Extract the [x, y] coordinate from the center of the cell holding the provided text.  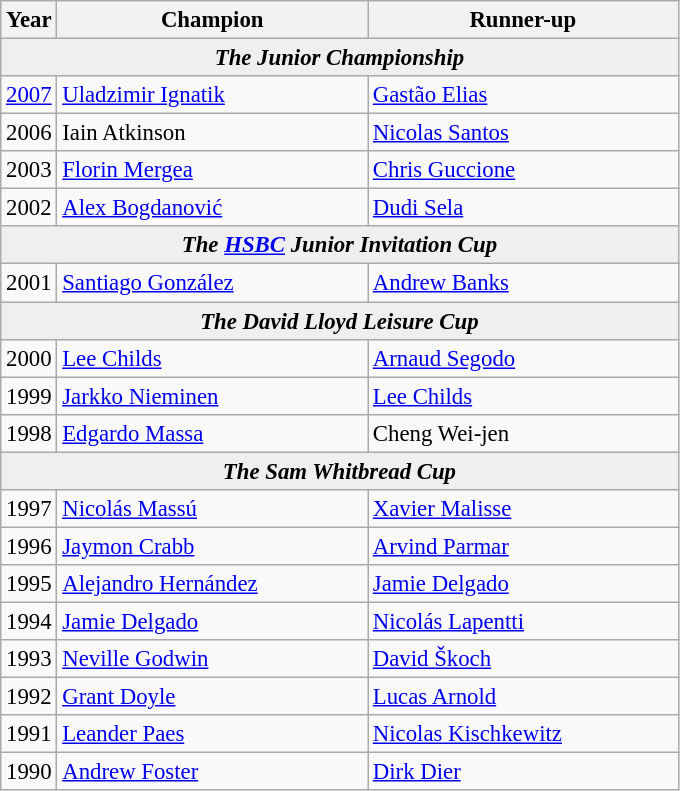
Arvind Parmar [524, 546]
Edgardo Massa [212, 433]
1993 [29, 659]
Year [29, 20]
Iain Atkinson [212, 133]
Leander Paes [212, 734]
1991 [29, 734]
2007 [29, 95]
Jaymon Crabb [212, 546]
Champion [212, 20]
Uladzimir Ignatik [212, 95]
2006 [29, 133]
Neville Godwin [212, 659]
Andrew Foster [212, 772]
Alex Bogdanović [212, 208]
Dirk Dier [524, 772]
Andrew Banks [524, 283]
Arnaud Segodo [524, 358]
Cheng Wei-jen [524, 433]
1990 [29, 772]
1997 [29, 509]
The Junior Championship [340, 58]
Lucas Arnold [524, 697]
Jarkko Nieminen [212, 396]
Florin Mergea [212, 170]
Nicolas Santos [524, 133]
Santiago González [212, 283]
1994 [29, 621]
Xavier Malisse [524, 509]
Alejandro Hernández [212, 584]
1999 [29, 396]
Runner-up [524, 20]
Gastão Elias [524, 95]
The Sam Whitbread Cup [340, 471]
1992 [29, 697]
1998 [29, 433]
Nicolás Lapentti [524, 621]
2002 [29, 208]
1995 [29, 584]
The David Lloyd Leisure Cup [340, 321]
Chris Guccione [524, 170]
2001 [29, 283]
Grant Doyle [212, 697]
David Škoch [524, 659]
Nicolas Kischkewitz [524, 734]
The HSBC Junior Invitation Cup [340, 245]
Nicolás Massú [212, 509]
2003 [29, 170]
2000 [29, 358]
Dudi Sela [524, 208]
1996 [29, 546]
